Extract the (X, Y) coordinate from the center of the cell holding the provided text.  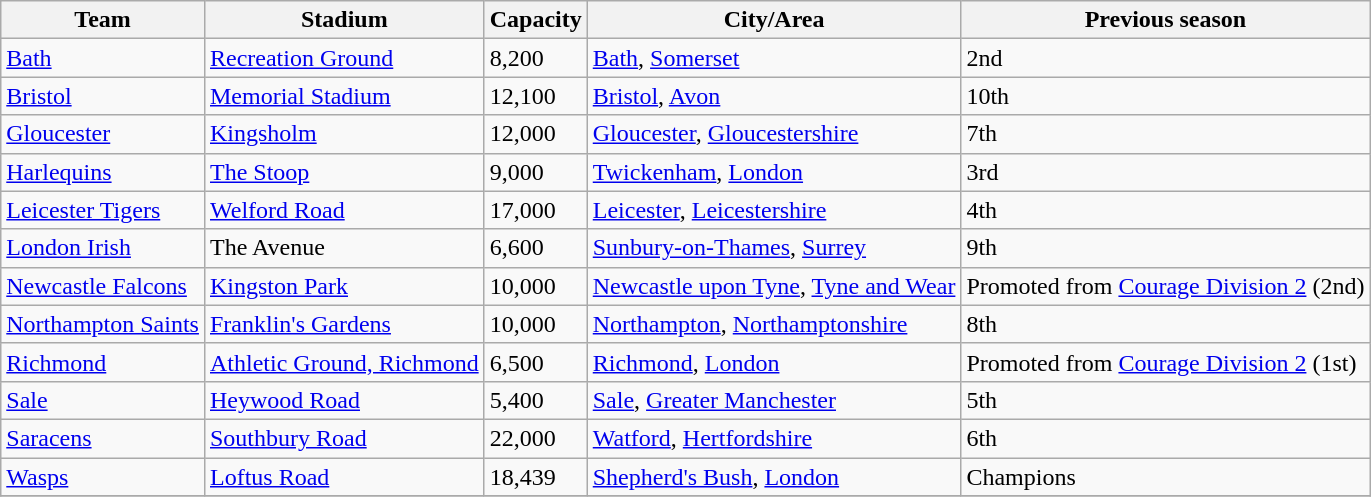
Bath (103, 58)
Watford, Hertfordshire (774, 438)
Heywood Road (344, 400)
7th (1166, 134)
Southbury Road (344, 438)
Capacity (536, 20)
The Avenue (344, 248)
Wasps (103, 477)
Franklin's Gardens (344, 324)
The Stoop (344, 172)
Saracens (103, 438)
Previous season (1166, 20)
Harlequins (103, 172)
12,000 (536, 134)
Northampton, Northamptonshire (774, 324)
Promoted from Courage Division 2 (2nd) (1166, 286)
6th (1166, 438)
17,000 (536, 210)
Kingsholm (344, 134)
Gloucester (103, 134)
5th (1166, 400)
Shepherd's Bush, London (774, 477)
Promoted from Courage Division 2 (1st) (1166, 362)
2nd (1166, 58)
6,500 (536, 362)
Champions (1166, 477)
Leicester, Leicestershire (774, 210)
Newcastle upon Tyne, Tyne and Wear (774, 286)
9th (1166, 248)
Twickenham, London (774, 172)
5,400 (536, 400)
Richmond (103, 362)
Sale, Greater Manchester (774, 400)
12,100 (536, 96)
9,000 (536, 172)
6,600 (536, 248)
Kingston Park (344, 286)
8th (1166, 324)
Recreation Ground (344, 58)
Sunbury-on-Thames, Surrey (774, 248)
Northampton Saints (103, 324)
10th (1166, 96)
Bristol (103, 96)
Welford Road (344, 210)
18,439 (536, 477)
Newcastle Falcons (103, 286)
Richmond, London (774, 362)
City/Area (774, 20)
3rd (1166, 172)
8,200 (536, 58)
Loftus Road (344, 477)
Stadium (344, 20)
4th (1166, 210)
Team (103, 20)
Sale (103, 400)
Gloucester, Gloucestershire (774, 134)
London Irish (103, 248)
Athletic Ground, Richmond (344, 362)
22,000 (536, 438)
Bristol, Avon (774, 96)
Leicester Tigers (103, 210)
Memorial Stadium (344, 96)
Bath, Somerset (774, 58)
